Pinpoint the cell where the given text exists, returning its (x, y) midpoint coordinate. 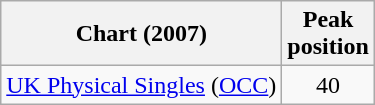
40 (328, 85)
Peakposition (328, 34)
Chart (2007) (142, 34)
UK Physical Singles (OCC) (142, 85)
